Extract the [x, y] coordinate from the center of the cell holding the provided text.  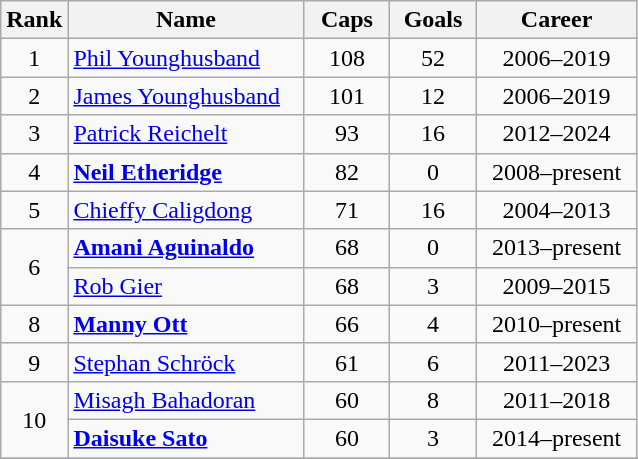
Neil Etheridge [186, 172]
Rank [34, 20]
2012–2024 [556, 134]
Amani Aguinaldo [186, 248]
Caps [347, 20]
Stephan Schröck [186, 362]
82 [347, 172]
Manny Ott [186, 324]
James Younghusband [186, 96]
2009–2015 [556, 286]
Career [556, 20]
2010–present [556, 324]
2013–present [556, 248]
Name [186, 20]
93 [347, 134]
1 [34, 58]
2011–2023 [556, 362]
2 [34, 96]
Chieffy Caligdong [186, 210]
10 [34, 419]
5 [34, 210]
71 [347, 210]
2011–2018 [556, 400]
Rob Gier [186, 286]
2008–present [556, 172]
2014–present [556, 438]
Phil Younghusband [186, 58]
52 [433, 58]
108 [347, 58]
66 [347, 324]
61 [347, 362]
9 [34, 362]
Patrick Reichelt [186, 134]
12 [433, 96]
Misagh Bahadoran [186, 400]
101 [347, 96]
2004–2013 [556, 210]
Daisuke Sato [186, 438]
Goals [433, 20]
